From the cell containing the given text, extract its center point as [x, y] coordinate. 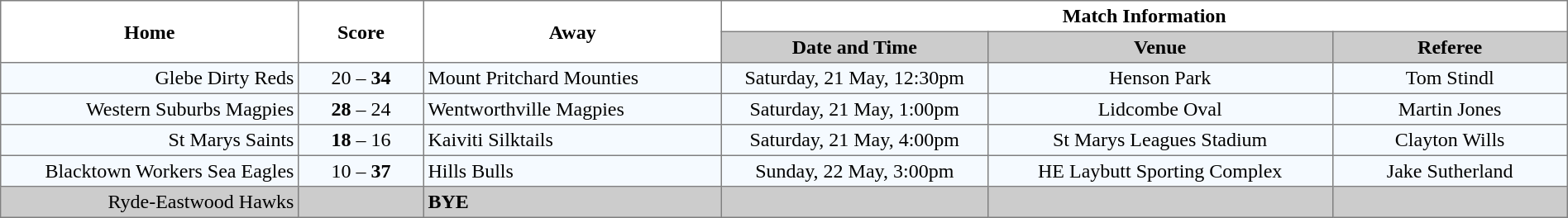
Ryde-Eastwood Hawks [150, 202]
BYE [572, 202]
Lidcombe Oval [1159, 109]
Wentworthville Magpies [572, 109]
Blacktown Workers Sea Eagles [150, 171]
10 – 37 [361, 171]
28 – 24 [361, 109]
Tom Stindl [1450, 78]
Sunday, 22 May, 3:00pm [854, 171]
Home [150, 31]
18 – 16 [361, 140]
Saturday, 21 May, 4:00pm [854, 140]
Jake Sutherland [1450, 171]
St Marys Saints [150, 140]
Mount Pritchard Mounties [572, 78]
Venue [1159, 47]
Saturday, 21 May, 12:30pm [854, 78]
HE Laybutt Sporting Complex [1159, 171]
Western Suburbs Magpies [150, 109]
St Marys Leagues Stadium [1159, 140]
Date and Time [854, 47]
Score [361, 31]
Hills Bulls [572, 171]
Martin Jones [1450, 109]
Henson Park [1159, 78]
Away [572, 31]
Referee [1450, 47]
Saturday, 21 May, 1:00pm [854, 109]
20 – 34 [361, 78]
Clayton Wills [1450, 140]
Kaiviti Silktails [572, 140]
Glebe Dirty Reds [150, 78]
Match Information [1145, 17]
